Pinpoint the cell where the given text exists, returning its (x, y) midpoint coordinate. 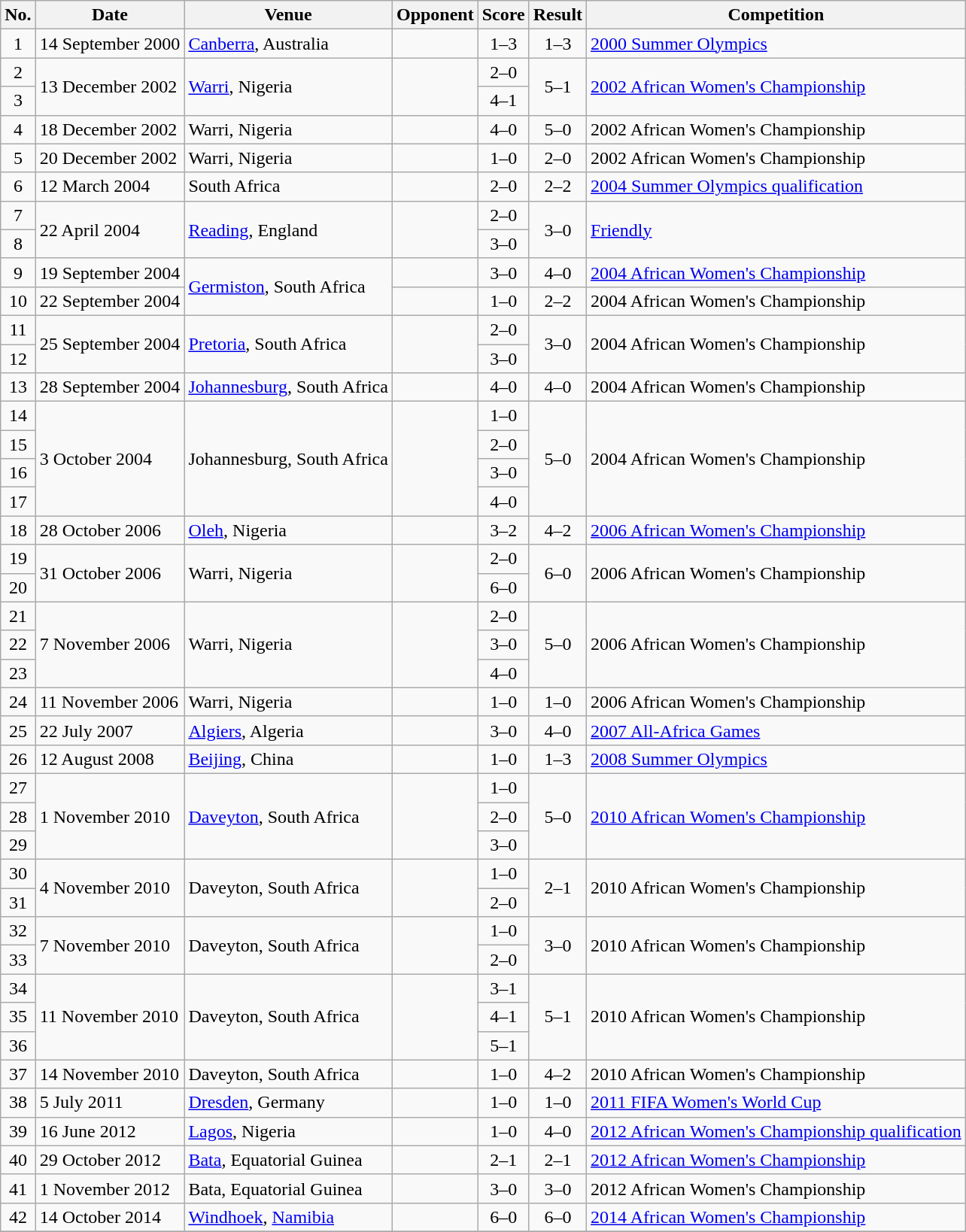
2000 Summer Olympics (776, 44)
28 September 2004 (110, 387)
24 (18, 702)
34 (18, 988)
22 April 2004 (110, 229)
14 October 2014 (110, 1217)
26 (18, 759)
27 (18, 787)
2007 All-Africa Games (776, 730)
2008 Summer Olympics (776, 759)
3 (18, 101)
Beijing, China (289, 759)
16 June 2012 (110, 1131)
12 August 2008 (110, 759)
Oleh, Nigeria (289, 530)
7 November 2006 (110, 645)
7 November 2010 (110, 945)
31 October 2006 (110, 573)
14 September 2000 (110, 44)
3–2 (503, 530)
5 (18, 158)
2 (18, 72)
11 November 2006 (110, 702)
31 (18, 903)
Germiston, South Africa (289, 287)
11 November 2010 (110, 1017)
9 (18, 272)
1 November 2010 (110, 816)
22 July 2007 (110, 730)
11 (18, 329)
18 (18, 530)
13 (18, 387)
38 (18, 1103)
29 October 2012 (110, 1160)
Algiers, Algeria (289, 730)
20 December 2002 (110, 158)
32 (18, 931)
15 (18, 445)
22 September 2004 (110, 301)
20 (18, 587)
Canberra, Australia (289, 44)
Windhoek, Namibia (289, 1217)
7 (18, 215)
18 December 2002 (110, 129)
Reading, England (289, 229)
23 (18, 673)
28 (18, 816)
5 July 2011 (110, 1103)
South Africa (289, 187)
Pretoria, South Africa (289, 344)
10 (18, 301)
No. (18, 15)
35 (18, 1017)
40 (18, 1160)
16 (18, 473)
28 October 2006 (110, 530)
41 (18, 1188)
33 (18, 960)
4 (18, 129)
1 (18, 44)
2012 African Women's Championship qualification (776, 1131)
14 (18, 416)
4 November 2010 (110, 888)
Opponent (435, 15)
Competition (776, 15)
Result (557, 15)
30 (18, 874)
Date (110, 15)
19 September 2004 (110, 272)
13 December 2002 (110, 86)
17 (18, 502)
Lagos, Nigeria (289, 1131)
25 September 2004 (110, 344)
42 (18, 1217)
Score (503, 15)
Venue (289, 15)
21 (18, 616)
3–1 (503, 988)
1 November 2012 (110, 1188)
8 (18, 244)
36 (18, 1045)
37 (18, 1074)
29 (18, 845)
19 (18, 559)
22 (18, 645)
Friendly (776, 229)
14 November 2010 (110, 1074)
Dresden, Germany (289, 1103)
12 (18, 359)
2011 FIFA Women's World Cup (776, 1103)
39 (18, 1131)
2014 African Women's Championship (776, 1217)
6 (18, 187)
25 (18, 730)
3 October 2004 (110, 459)
12 March 2004 (110, 187)
2004 Summer Olympics qualification (776, 187)
